Extract the (X, Y) coordinate from the center of the cell holding the provided text.  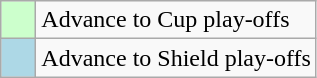
Advance to Shield play-offs (176, 58)
Advance to Cup play-offs (176, 20)
